Search for the cell housing the specified text and yield its (X, Y) center coordinate. 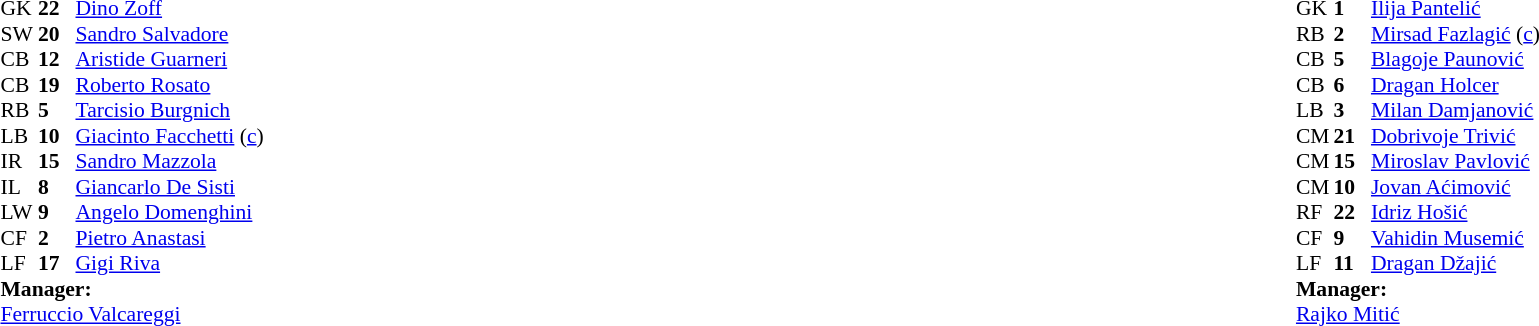
Giancarlo De Sisti (170, 187)
IL (19, 187)
IR (19, 161)
Gigi Riva (170, 263)
3 (1352, 111)
RF (1315, 213)
8 (57, 187)
LW (19, 213)
12 (57, 59)
6 (1352, 85)
20 (57, 34)
Pietro Anastasi (170, 238)
Tarcisio Burgnich (170, 111)
Giacinto Facchetti (c) (170, 136)
Roberto Rosato (170, 85)
Sandro Salvadore (170, 34)
Manager: (132, 289)
22 (1352, 213)
19 (57, 85)
17 (57, 263)
Sandro Mazzola (170, 161)
Angelo Domenghini (170, 213)
SW (19, 34)
Aristide Guarneri (170, 59)
11 (1352, 263)
21 (1352, 136)
